From the cell containing the given text, extract its center point as (x, y) coordinate. 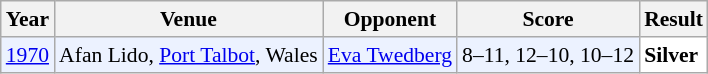
Result (674, 19)
Opponent (390, 19)
8–11, 12–10, 10–12 (548, 55)
Eva Twedberg (390, 55)
Venue (188, 19)
Year (28, 19)
Silver (674, 55)
Score (548, 19)
Afan Lido, Port Talbot, Wales (188, 55)
1970 (28, 55)
